Provide the (x, y) coordinate of the cell's center where the given text is located.  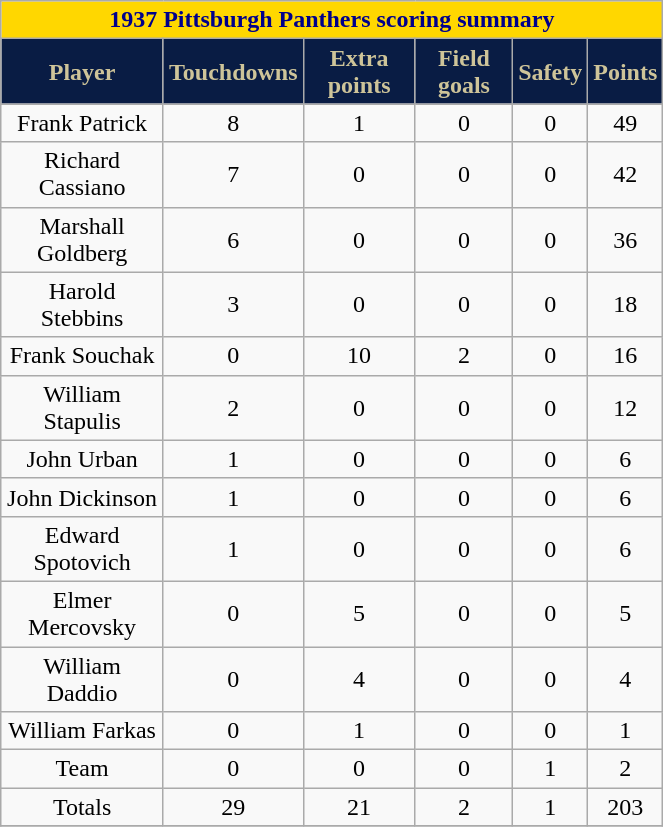
3 (233, 304)
Harold Stebbins (82, 304)
Touchdowns (233, 72)
21 (359, 807)
49 (626, 123)
Totals (82, 807)
Frank Patrick (82, 123)
Player (82, 72)
William Daddio (82, 678)
Safety (550, 72)
12 (626, 408)
John Urban (82, 459)
Frank Souchak (82, 356)
16 (626, 356)
Richard Cassiano (82, 174)
203 (626, 807)
Field goals (464, 72)
7 (233, 174)
Marshall Goldberg (82, 240)
William Stapulis (82, 408)
36 (626, 240)
John Dickinson (82, 497)
Points (626, 72)
18 (626, 304)
Team (82, 769)
Extra points (359, 72)
8 (233, 123)
1937 Pittsburgh Panthers scoring summary (332, 20)
Edward Spotovich (82, 548)
29 (233, 807)
Elmer Mercovsky (82, 614)
William Farkas (82, 731)
42 (626, 174)
10 (359, 356)
